Detect which cell encompasses the target text, then output its [X, Y] center coordinate. 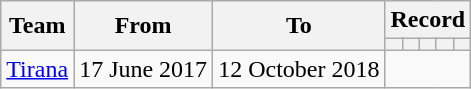
From [144, 26]
Tirana [38, 69]
17 June 2017 [144, 69]
To [299, 26]
12 October 2018 [299, 69]
Team [38, 26]
Record [428, 20]
